Detect which cell encompasses the target text, then output its [X, Y] center coordinate. 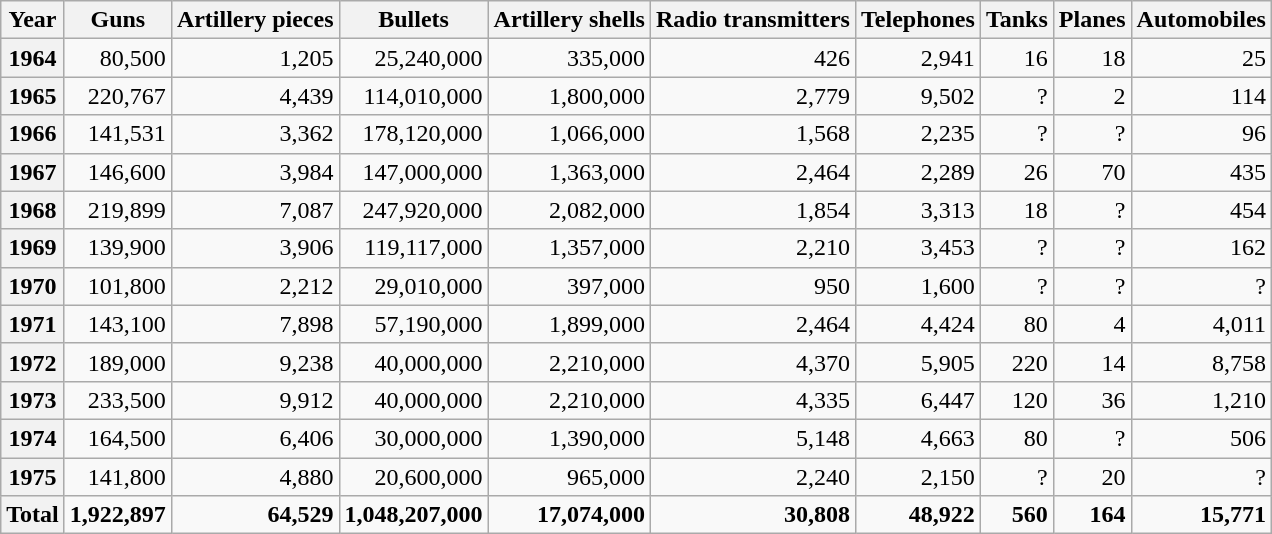
1966 [33, 134]
20 [1092, 477]
16 [1016, 58]
139,900 [118, 248]
143,100 [118, 324]
Telephones [918, 20]
4 [1092, 324]
6,406 [255, 438]
1967 [33, 172]
80,500 [118, 58]
1964 [33, 58]
1972 [33, 362]
2,779 [752, 96]
4,424 [918, 324]
164 [1092, 515]
1,048,207,000 [414, 515]
1,205 [255, 58]
1968 [33, 210]
2,210 [752, 248]
Automobiles [1201, 20]
2,941 [918, 58]
1,899,000 [569, 324]
1,568 [752, 134]
3,453 [918, 248]
164,500 [118, 438]
4,880 [255, 477]
146,600 [118, 172]
220 [1016, 362]
3,906 [255, 248]
4,335 [752, 400]
25 [1201, 58]
5,905 [918, 362]
6,447 [918, 400]
1969 [33, 248]
2,240 [752, 477]
Guns [118, 20]
560 [1016, 515]
1,210 [1201, 400]
64,529 [255, 515]
36 [1092, 400]
141,800 [118, 477]
29,010,000 [414, 286]
15,771 [1201, 515]
3,984 [255, 172]
233,500 [118, 400]
5,148 [752, 438]
114,010,000 [414, 96]
Radio transmitters [752, 20]
9,238 [255, 362]
Artillery shells [569, 20]
70 [1092, 172]
1965 [33, 96]
1,357,000 [569, 248]
426 [752, 58]
Year [33, 20]
26 [1016, 172]
14 [1092, 362]
397,000 [569, 286]
219,899 [118, 210]
2,082,000 [569, 210]
7,898 [255, 324]
Artillery pieces [255, 20]
119,117,000 [414, 248]
1,922,897 [118, 515]
162 [1201, 248]
114 [1201, 96]
1,600 [918, 286]
2,235 [918, 134]
1,066,000 [569, 134]
1970 [33, 286]
141,531 [118, 134]
1,854 [752, 210]
3,313 [918, 210]
3,362 [255, 134]
435 [1201, 172]
1974 [33, 438]
335,000 [569, 58]
2,212 [255, 286]
7,087 [255, 210]
30,000,000 [414, 438]
1973 [33, 400]
Total [33, 515]
2,150 [918, 477]
120 [1016, 400]
4,011 [1201, 324]
2,289 [918, 172]
454 [1201, 210]
Tanks [1016, 20]
20,600,000 [414, 477]
4,663 [918, 438]
57,190,000 [414, 324]
1,800,000 [569, 96]
25,240,000 [414, 58]
17,074,000 [569, 515]
Bullets [414, 20]
506 [1201, 438]
30,808 [752, 515]
965,000 [569, 477]
1,390,000 [569, 438]
1971 [33, 324]
189,000 [118, 362]
1,363,000 [569, 172]
101,800 [118, 286]
220,767 [118, 96]
9,912 [255, 400]
96 [1201, 134]
8,758 [1201, 362]
247,920,000 [414, 210]
4,370 [752, 362]
2 [1092, 96]
9,502 [918, 96]
1975 [33, 477]
950 [752, 286]
147,000,000 [414, 172]
Planes [1092, 20]
178,120,000 [414, 134]
48,922 [918, 515]
4,439 [255, 96]
